Return [X, Y] of the center of cell containing provided text 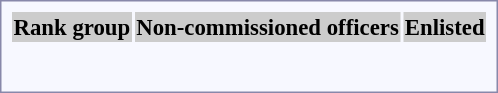
Non-commissioned officers [268, 27]
Enlisted [444, 27]
Rank group [72, 27]
